Search for the cell housing the specified text and yield its [x, y] center coordinate. 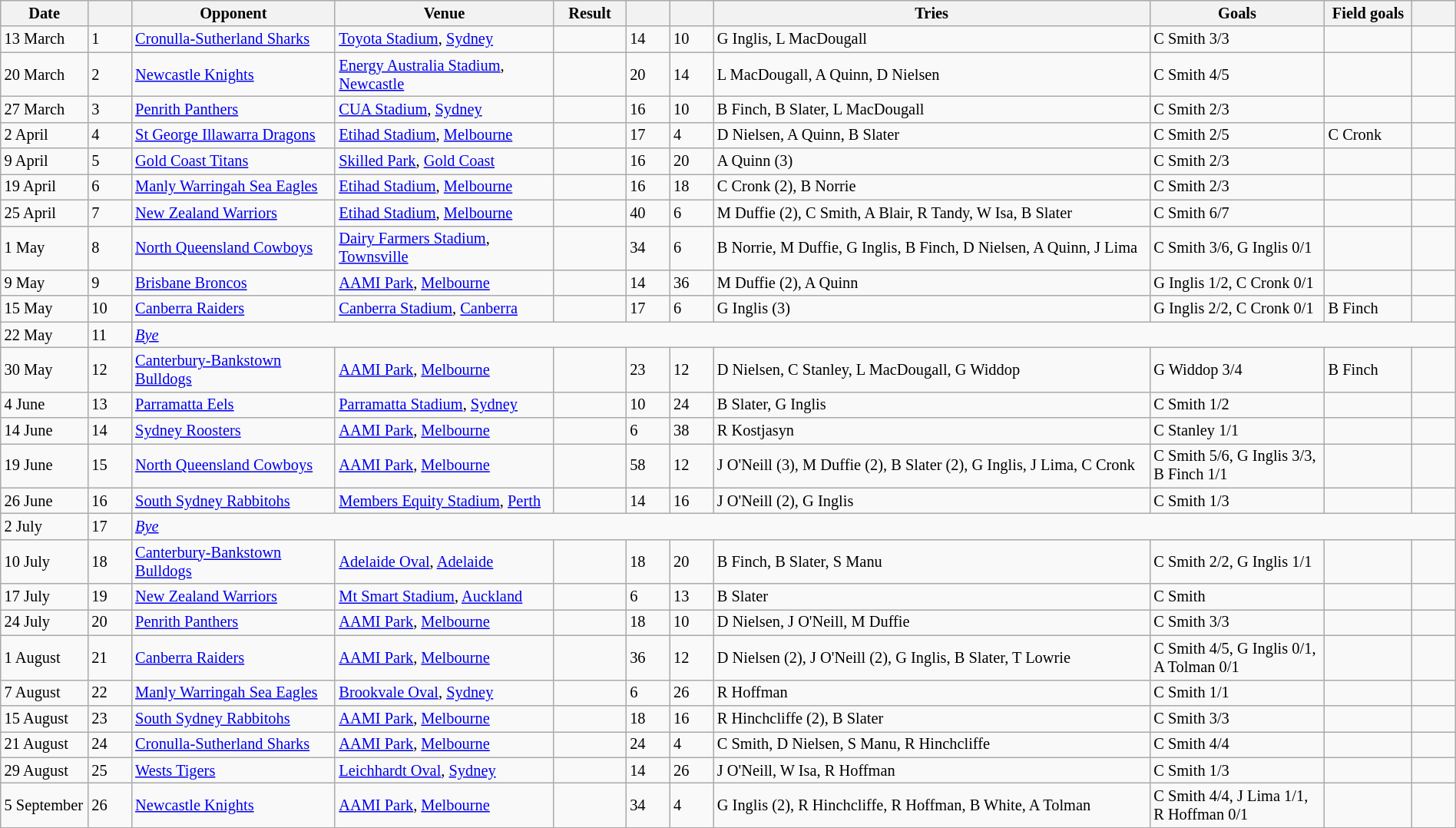
G Inglis, L MacDougall [932, 39]
C Smith 2/2, G Inglis 1/1 [1236, 561]
Field goals [1368, 13]
G Widdop 3/4 [1236, 369]
A Quinn (3) [932, 161]
21 [109, 657]
Leichhardt Oval, Sydney [444, 770]
J O'Neill (2), G Inglis [932, 501]
C Smith 4/5, G Inglis 0/1, A Tolman 0/1 [1236, 657]
2 April [45, 135]
30 May [45, 369]
24 July [45, 622]
C Smith 6/7 [1236, 213]
Mt Smart Stadium, Auckland [444, 597]
D Nielsen, A Quinn, B Slater [932, 135]
B Norrie, M Duffie, G Inglis, B Finch, D Nielsen, A Quinn, J Lima [932, 248]
14 June [45, 431]
J O'Neill, W Isa, R Hoffman [932, 770]
C Smith, D Nielsen, S Manu, R Hinchcliffe [932, 744]
1 August [45, 657]
38 [691, 431]
B Finch, B Slater, L MacDougall [932, 109]
19 [109, 597]
C Smith 1/1 [1236, 693]
10 July [45, 561]
R Hinchcliffe (2), B Slater [932, 718]
C Stanley 1/1 [1236, 431]
9 [109, 283]
C Smith [1236, 597]
40 [648, 213]
Members Equity Stadium, Perth [444, 501]
D Nielsen, C Stanley, L MacDougall, G Widdop [932, 369]
1 [109, 39]
9 April [45, 161]
5 [109, 161]
22 May [45, 335]
Adelaide Oval, Adelaide [444, 561]
C Smith 4/4 [1236, 744]
Toyota Stadium, Sydney [444, 39]
25 April [45, 213]
G Inglis (2), R Hinchcliffe, R Hoffman, B White, A Tolman [932, 805]
15 August [45, 718]
7 August [45, 693]
26 June [45, 501]
Energy Australia Stadium, Newcastle [444, 75]
Parramatta Eels [233, 405]
22 [109, 693]
29 August [45, 770]
2 July [45, 526]
Sydney Roosters [233, 431]
C Smith 3/6, G Inglis 0/1 [1236, 248]
20 March [45, 75]
L MacDougall, A Quinn, D Nielsen [932, 75]
C Smith 5/6, G Inglis 3/3, B Finch 1/1 [1236, 465]
27 March [45, 109]
C Smith 4/5 [1236, 75]
J O'Neill (3), M Duffie (2), B Slater (2), G Inglis, J Lima, C Cronk [932, 465]
21 August [45, 744]
St George Illawarra Dragons [233, 135]
1 May [45, 248]
Tries [932, 13]
G Inglis 1/2, C Cronk 0/1 [1236, 283]
4 June [45, 405]
R Kostjasyn [932, 431]
2 [109, 75]
C Smith 1/2 [1236, 405]
3 [109, 109]
Brookvale Oval, Sydney [444, 693]
B Finch, B Slater, S Manu [932, 561]
Parramatta Stadium, Sydney [444, 405]
Brisbane Broncos [233, 283]
Dairy Farmers Stadium, Townsville [444, 248]
58 [648, 465]
Opponent [233, 13]
Date [45, 13]
C Smith 4/4, J Lima 1/1, R Hoffman 0/1 [1236, 805]
15 May [45, 309]
25 [109, 770]
D Nielsen (2), J O'Neill (2), G Inglis, B Slater, T Lowrie [932, 657]
B Slater, G Inglis [932, 405]
M Duffie (2), C Smith, A Blair, R Tandy, W Isa, B Slater [932, 213]
Venue [444, 13]
13 March [45, 39]
Canberra Stadium, Canberra [444, 309]
G Inglis 2/2, C Cronk 0/1 [1236, 309]
Wests Tigers [233, 770]
8 [109, 248]
G Inglis (3) [932, 309]
R Hoffman [932, 693]
Gold Coast Titans [233, 161]
5 September [45, 805]
11 [109, 335]
19 June [45, 465]
C Smith 2/5 [1236, 135]
7 [109, 213]
M Duffie (2), A Quinn [932, 283]
C Cronk (2), B Norrie [932, 187]
B Slater [932, 597]
19 April [45, 187]
17 July [45, 597]
Goals [1236, 13]
D Nielsen, J O'Neill, M Duffie [932, 622]
C Cronk [1368, 135]
Skilled Park, Gold Coast [444, 161]
9 May [45, 283]
CUA Stadium, Sydney [444, 109]
Result [590, 13]
15 [109, 465]
